Return [x, y] of the center of cell containing provided text 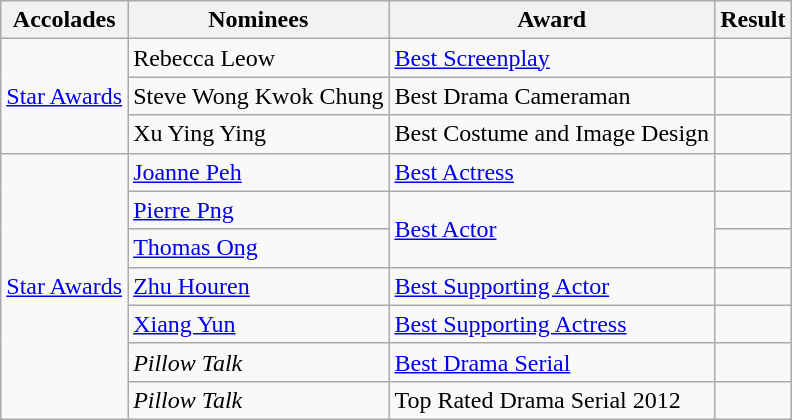
Nominees [258, 20]
Zhu Houren [258, 286]
Top Rated Drama Serial 2012 [552, 400]
Best Costume and Image Design [552, 134]
Best Actor [552, 229]
Xiang Yun [258, 324]
Award [552, 20]
Xu Ying Ying [258, 134]
Best Screenplay [552, 58]
Result [753, 20]
Rebecca Leow [258, 58]
Pierre Png [258, 210]
Best Supporting Actress [552, 324]
Accolades [64, 20]
Best Actress [552, 172]
Joanne Peh [258, 172]
Best Drama Cameraman [552, 96]
Thomas Ong [258, 248]
Best Drama Serial [552, 362]
Best Supporting Actor [552, 286]
Steve Wong Kwok Chung [258, 96]
